Determine the [x, y] coordinate at the center of the cell enclosing the given text.  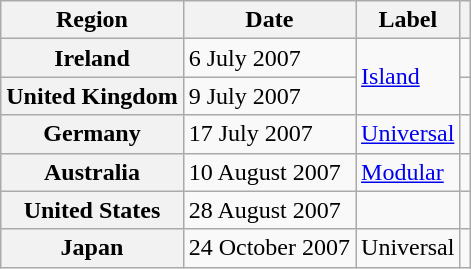
Japan [92, 248]
Label [408, 20]
28 August 2007 [269, 210]
10 August 2007 [269, 172]
17 July 2007 [269, 134]
United Kingdom [92, 96]
Australia [92, 172]
6 July 2007 [269, 58]
Island [408, 77]
24 October 2007 [269, 248]
United States [92, 210]
Ireland [92, 58]
9 July 2007 [269, 96]
Region [92, 20]
Germany [92, 134]
Modular [408, 172]
Date [269, 20]
